Determine the [X, Y] coordinate at the center of the cell enclosing the given text.  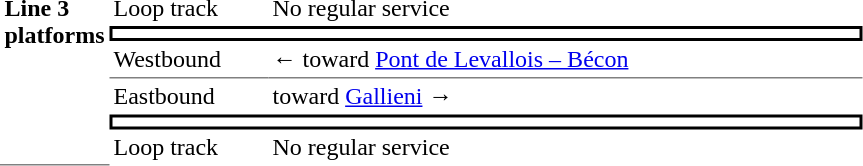
Loop track [188, 148]
toward Gallieni → [565, 96]
Eastbound [188, 96]
No regular service [565, 148]
Westbound [188, 60]
← toward Pont de Levallois – Bécon [565, 60]
